Determine the (x, y) coordinate at the center of the cell enclosing the given text.  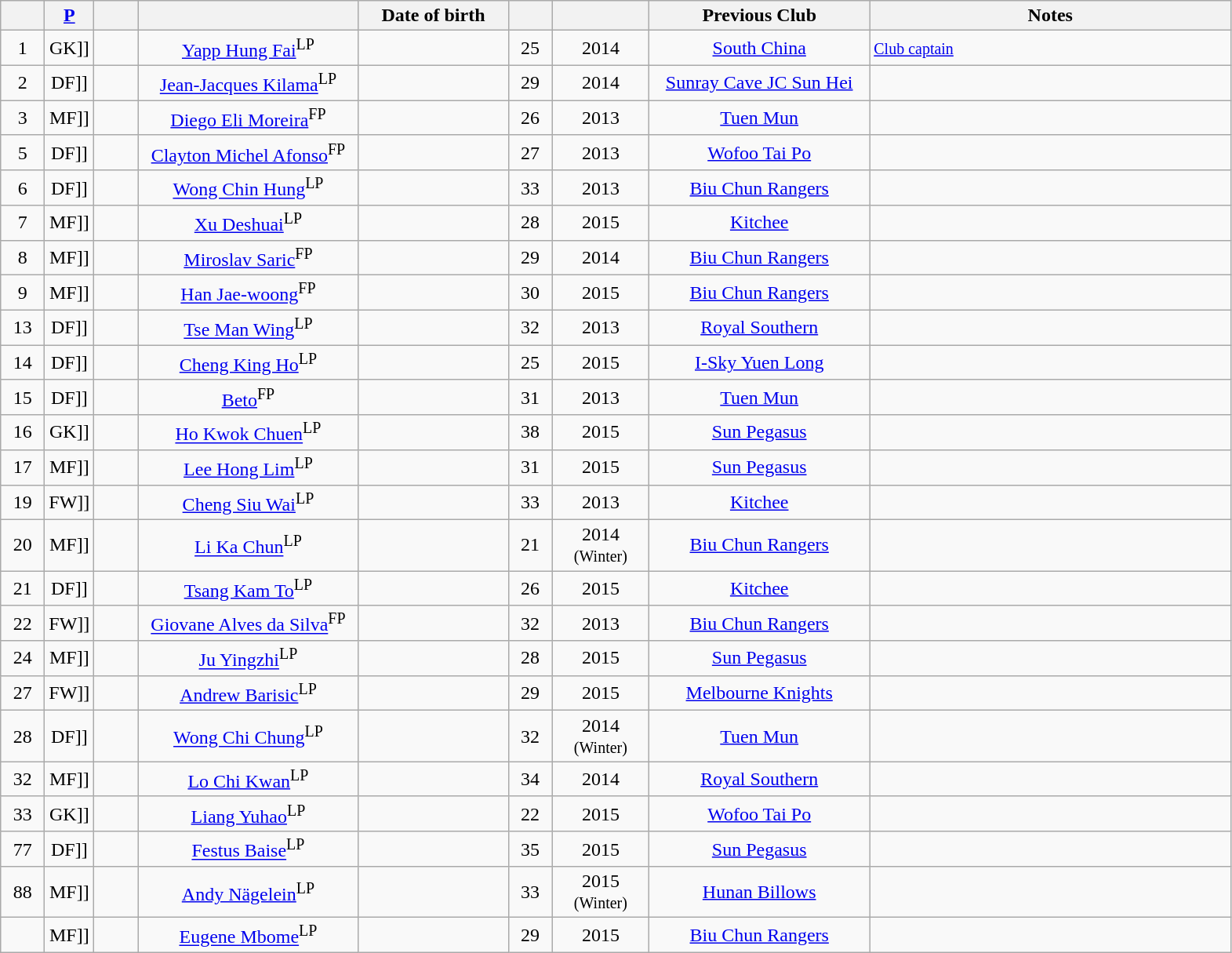
Cheng Siu WaiLP (248, 502)
Hunan Billows (759, 893)
3 (23, 118)
20 (23, 546)
14 (23, 362)
Andrew BarisicLP (248, 693)
Cheng King HoLP (248, 362)
Giovane Alves da SilvaFP (248, 623)
Li Ka ChunLP (248, 546)
16 (23, 433)
Clayton Michel AfonsoFP (248, 152)
Liang YuhaoLP (248, 814)
9 (23, 293)
7 (23, 223)
Xu DeshuaiLP (248, 223)
2 (23, 83)
77 (23, 849)
24 (23, 659)
Wong Chin HungLP (248, 188)
19 (23, 502)
Lee Hong LimLP (248, 467)
Tsang Kam ToLP (248, 588)
Han Jae-woongFP (248, 293)
South China (759, 49)
8 (23, 257)
Club captain (1051, 49)
Wong Chi ChungLP (248, 736)
P (69, 16)
5 (23, 152)
Diego Eli MoreiraFP (248, 118)
13 (23, 328)
38 (530, 433)
2015 (Winter) (601, 893)
I-Sky Yuen Long (759, 362)
Melbourne Knights (759, 693)
Date of birth (433, 16)
Miroslav SaricFP (248, 257)
Sunray Cave JC Sun Hei (759, 83)
6 (23, 188)
BetoFP (248, 397)
Notes (1051, 16)
15 (23, 397)
Ho Kwok ChuenLP (248, 433)
Jean-Jacques KilamaLP (248, 83)
Lo Chi KwanLP (248, 780)
Eugene MbomeLP (248, 935)
Yapp Hung FaiLP (248, 49)
Andy NägeleinLP (248, 893)
35 (530, 849)
Festus BaiseLP (248, 849)
34 (530, 780)
88 (23, 893)
Ju YingzhiLP (248, 659)
Tse Man WingLP (248, 328)
30 (530, 293)
1 (23, 49)
17 (23, 467)
Previous Club (759, 16)
